For the text-containing cell, return its midpoint in (X, Y) coordinate format. 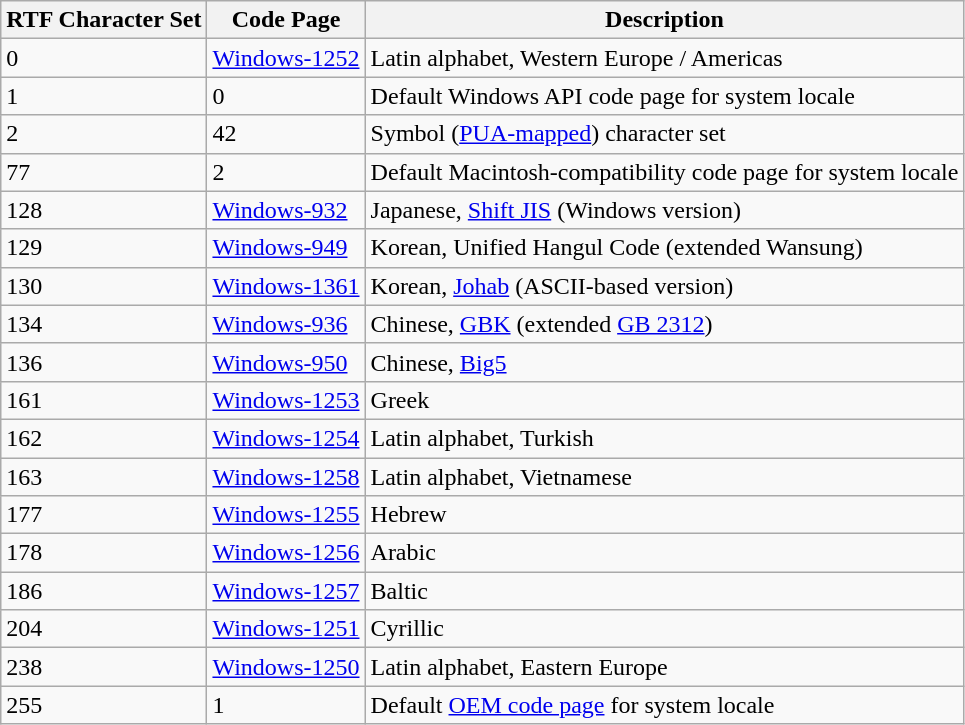
136 (104, 362)
163 (104, 477)
Code Page (286, 20)
Arabic (664, 553)
Chinese, GBK (extended GB 2312) (664, 324)
Windows-936 (286, 324)
Latin alphabet, Eastern Europe (664, 667)
Default Windows API code page for system locale (664, 96)
255 (104, 705)
Windows-1251 (286, 629)
186 (104, 591)
Windows-1254 (286, 438)
Windows-1253 (286, 400)
177 (104, 515)
RTF Character Set (104, 20)
Japanese, Shift JIS (Windows version) (664, 210)
Windows-932 (286, 210)
Symbol (PUA-mapped) character set (664, 134)
Korean, Unified Hangul Code (extended Wansung) (664, 248)
Korean, Johab (ASCII-based version) (664, 286)
Windows-1252 (286, 58)
Windows-1255 (286, 515)
Latin alphabet, Vietnamese (664, 477)
Windows-1361 (286, 286)
Windows-1258 (286, 477)
42 (286, 134)
Default OEM code page for system locale (664, 705)
Description (664, 20)
134 (104, 324)
129 (104, 248)
178 (104, 553)
Windows-1257 (286, 591)
162 (104, 438)
Baltic (664, 591)
77 (104, 172)
Chinese, Big5 (664, 362)
204 (104, 629)
238 (104, 667)
Latin alphabet, Western Europe / Americas (664, 58)
Windows-949 (286, 248)
Windows-1250 (286, 667)
Greek (664, 400)
Windows-1256 (286, 553)
128 (104, 210)
Hebrew (664, 515)
Cyrillic (664, 629)
Windows-950 (286, 362)
130 (104, 286)
161 (104, 400)
Default Macintosh-compatibility code page for system locale (664, 172)
Latin alphabet, Turkish (664, 438)
